Identify which cell holds the provided text, then report its (x, y) central coordinate. 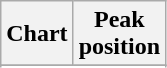
Peak position (119, 34)
Chart (37, 34)
